Provide the (X, Y) coordinate of the cell's center where the given text is located.  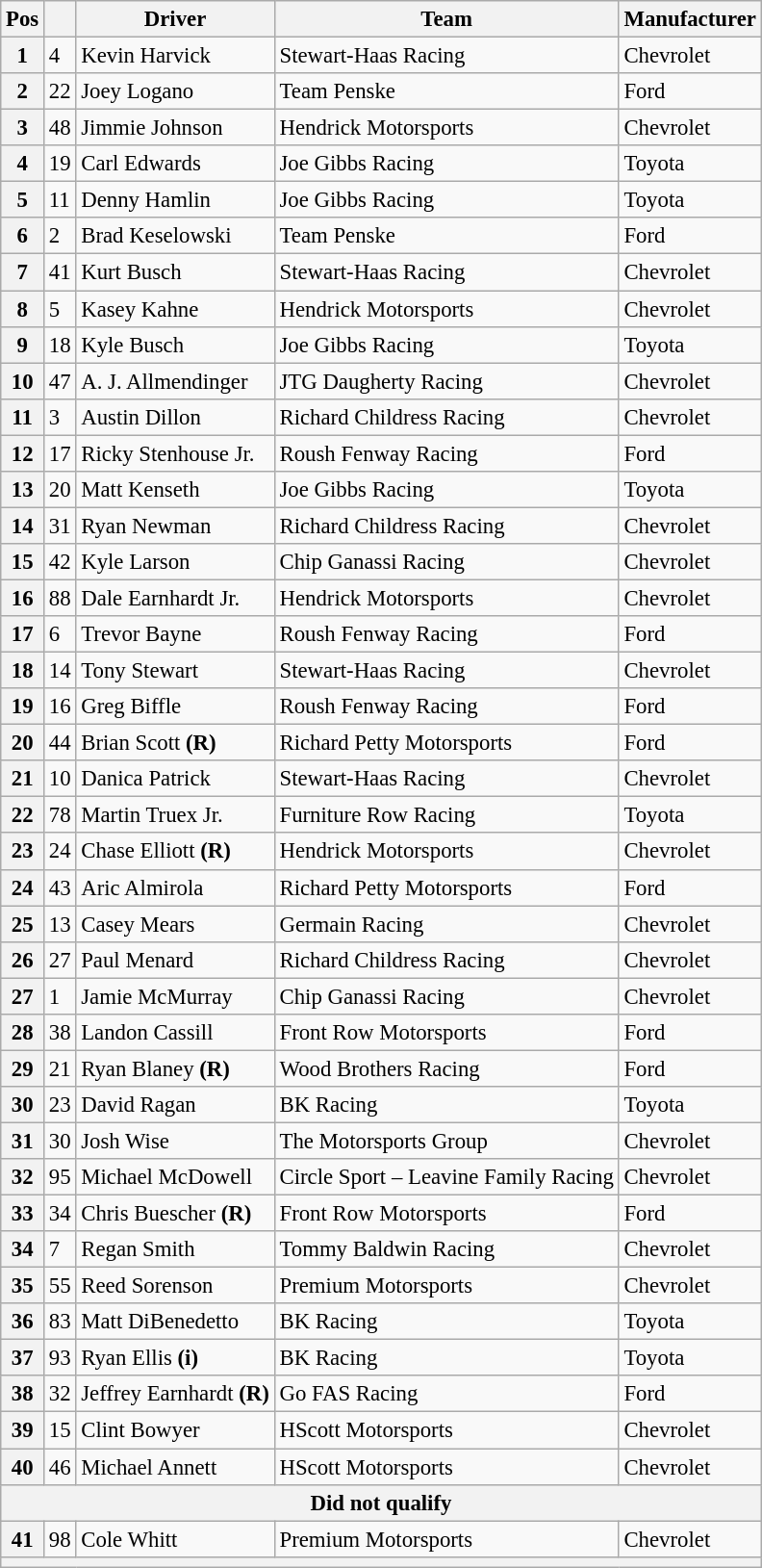
Trevor Bayne (175, 634)
Kyle Busch (175, 345)
Clint Bowyer (175, 1430)
12 (23, 453)
Reed Sorenson (175, 1286)
The Motorsports Group (446, 1141)
Manufacturer (690, 19)
39 (23, 1430)
Jeffrey Earnhardt (R) (175, 1395)
Joey Logano (175, 91)
83 (60, 1322)
42 (60, 562)
Tommy Baldwin Racing (446, 1249)
Go FAS Racing (446, 1395)
28 (23, 1033)
Kasey Kahne (175, 309)
Kevin Harvick (175, 56)
40 (23, 1467)
Jamie McMurray (175, 996)
Josh Wise (175, 1141)
Greg Biffle (175, 707)
Carl Edwards (175, 164)
48 (60, 128)
Germain Racing (446, 924)
David Ragan (175, 1105)
36 (23, 1322)
Jimmie Johnson (175, 128)
88 (60, 598)
Pos (23, 19)
9 (23, 345)
47 (60, 381)
Aric Almirola (175, 887)
Brian Scott (R) (175, 743)
Tony Stewart (175, 671)
Did not qualify (381, 1503)
Furniture Row Racing (446, 815)
Ryan Blaney (R) (175, 1068)
Michael Annett (175, 1467)
JTG Daugherty Racing (446, 381)
Ricky Stenhouse Jr. (175, 453)
A. J. Allmendinger (175, 381)
95 (60, 1177)
Regan Smith (175, 1249)
98 (60, 1539)
Kurt Busch (175, 272)
Michael McDowell (175, 1177)
33 (23, 1214)
Circle Sport – Leavine Family Racing (446, 1177)
Casey Mears (175, 924)
Wood Brothers Racing (446, 1068)
26 (23, 960)
Martin Truex Jr. (175, 815)
78 (60, 815)
Paul Menard (175, 960)
37 (23, 1358)
Kyle Larson (175, 562)
Cole Whitt (175, 1539)
Team (446, 19)
Landon Cassill (175, 1033)
93 (60, 1358)
44 (60, 743)
43 (60, 887)
Matt Kenseth (175, 490)
Driver (175, 19)
Austin Dillon (175, 417)
25 (23, 924)
Brad Keselowski (175, 236)
35 (23, 1286)
Dale Earnhardt Jr. (175, 598)
Ryan Ellis (i) (175, 1358)
46 (60, 1467)
Chris Buescher (R) (175, 1214)
Ryan Newman (175, 526)
Denny Hamlin (175, 200)
Matt DiBenedetto (175, 1322)
Chase Elliott (R) (175, 852)
29 (23, 1068)
55 (60, 1286)
Danica Patrick (175, 779)
8 (23, 309)
